Identify which cell holds the provided text, then report its [X, Y] central coordinate. 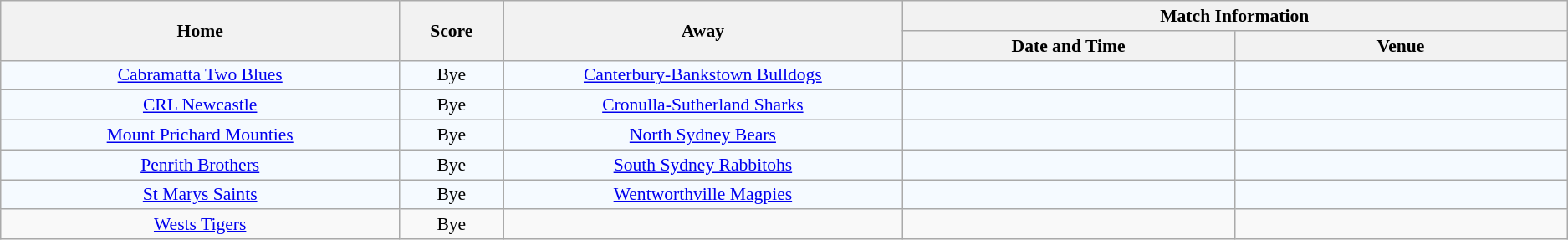
Wests Tigers [201, 225]
Venue [1400, 46]
Mount Prichard Mounties [201, 135]
Home [201, 30]
Cabramatta Two Blues [201, 75]
South Sydney Rabbitohs [702, 165]
St Marys Saints [201, 195]
CRL Newcastle [201, 105]
Date and Time [1069, 46]
Penrith Brothers [201, 165]
Score [452, 30]
Cronulla-Sutherland Sharks [702, 105]
Canterbury-Bankstown Bulldogs [702, 75]
North Sydney Bears [702, 135]
Match Information [1234, 16]
Away [702, 30]
Wentworthville Magpies [702, 195]
